Return (X, Y) of the center of cell containing provided text 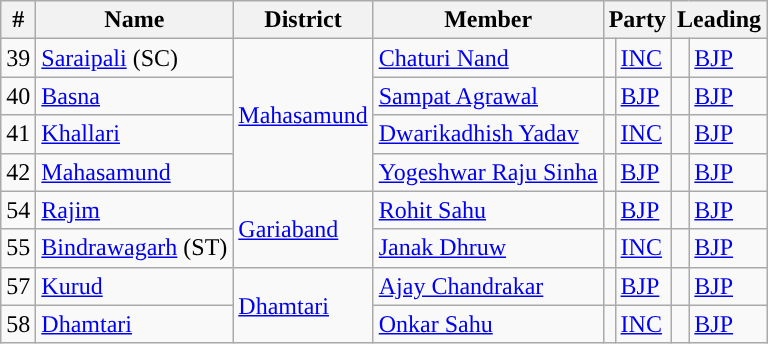
Leading (720, 20)
54 (18, 210)
55 (18, 248)
39 (18, 58)
Janak Dhruw (488, 248)
# (18, 20)
Chaturi Nand (488, 58)
Bindrawagarh (ST) (134, 248)
District (303, 20)
Name (134, 20)
Onkar Sahu (488, 324)
57 (18, 286)
Saraipali (SC) (134, 58)
Yogeshwar Raju Sinha (488, 172)
Ajay Chandrakar (488, 286)
58 (18, 324)
Party (637, 20)
Rajim (134, 210)
42 (18, 172)
Basna (134, 96)
Khallari (134, 134)
Member (488, 20)
41 (18, 134)
Sampat Agrawal (488, 96)
Gariaband (303, 229)
Dwarikadhish Yadav (488, 134)
40 (18, 96)
Rohit Sahu (488, 210)
Kurud (134, 286)
